Scan for the cell matching the given text and deliver its [x, y] coordinate at center. 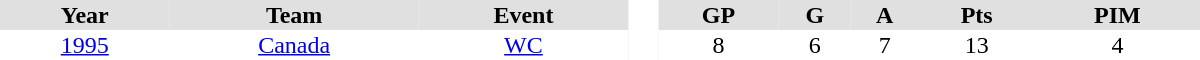
GP [718, 15]
Team [294, 15]
1995 [85, 45]
PIM [1118, 15]
Pts [976, 15]
G [815, 15]
8 [718, 45]
4 [1118, 45]
Event [524, 15]
Year [85, 15]
WC [524, 45]
A [885, 15]
6 [815, 45]
Canada [294, 45]
7 [885, 45]
13 [976, 45]
